Output the [X, Y] coordinate of the center of the cell containing the given text.  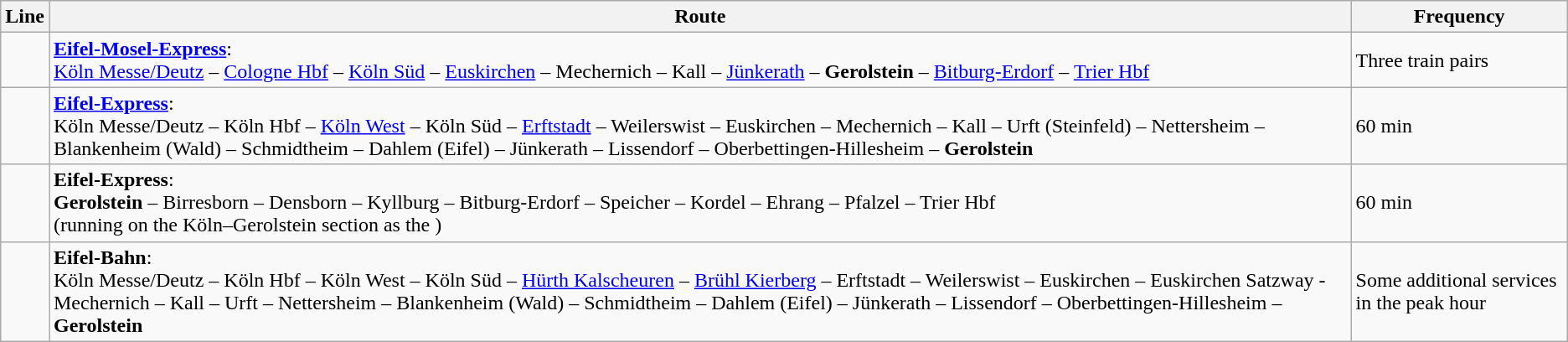
Three train pairs [1459, 60]
Eifel-Mosel-Express:Köln Messe/Deutz – Cologne Hbf – Köln Süd – Euskirchen – Mechernich – Kall – Jünkerath – Gerolstein – Bitburg-Erdorf – Trier Hbf [700, 60]
Route [700, 17]
Some additional services in the peak hour [1459, 292]
Frequency [1459, 17]
Line [25, 17]
